Detect which cell encompasses the target text, then output its (X, Y) center coordinate. 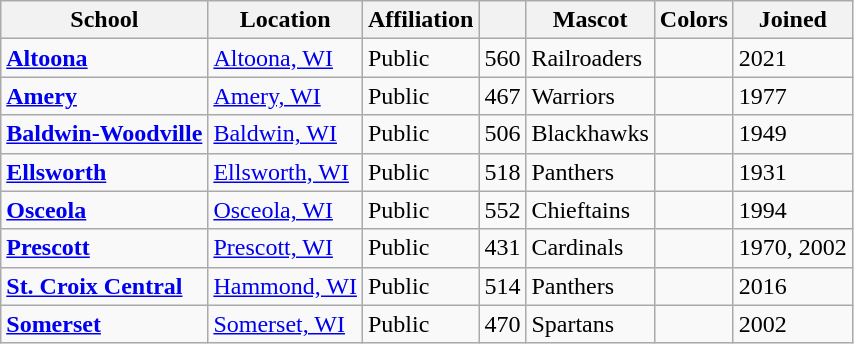
1970, 2002 (792, 248)
Spartans (590, 324)
1994 (792, 210)
Amery (104, 96)
1977 (792, 96)
Railroaders (590, 58)
2016 (792, 286)
Ellsworth, WI (286, 172)
2002 (792, 324)
Joined (792, 20)
Baldwin, WI (286, 134)
Amery, WI (286, 96)
Prescott (104, 248)
St. Croix Central (104, 286)
Ellsworth (104, 172)
Osceola (104, 210)
518 (502, 172)
552 (502, 210)
Hammond, WI (286, 286)
2021 (792, 58)
Chieftains (590, 210)
Cardinals (590, 248)
1949 (792, 134)
Mascot (590, 20)
467 (502, 96)
Colors (694, 20)
Location (286, 20)
Affiliation (420, 20)
514 (502, 286)
Warriors (590, 96)
506 (502, 134)
Blackhawks (590, 134)
Altoona (104, 58)
Prescott, WI (286, 248)
1931 (792, 172)
School (104, 20)
Baldwin-Woodville (104, 134)
560 (502, 58)
Osceola, WI (286, 210)
431 (502, 248)
Somerset (104, 324)
470 (502, 324)
Altoona, WI (286, 58)
Somerset, WI (286, 324)
